Return [X, Y] of the center of cell containing provided text 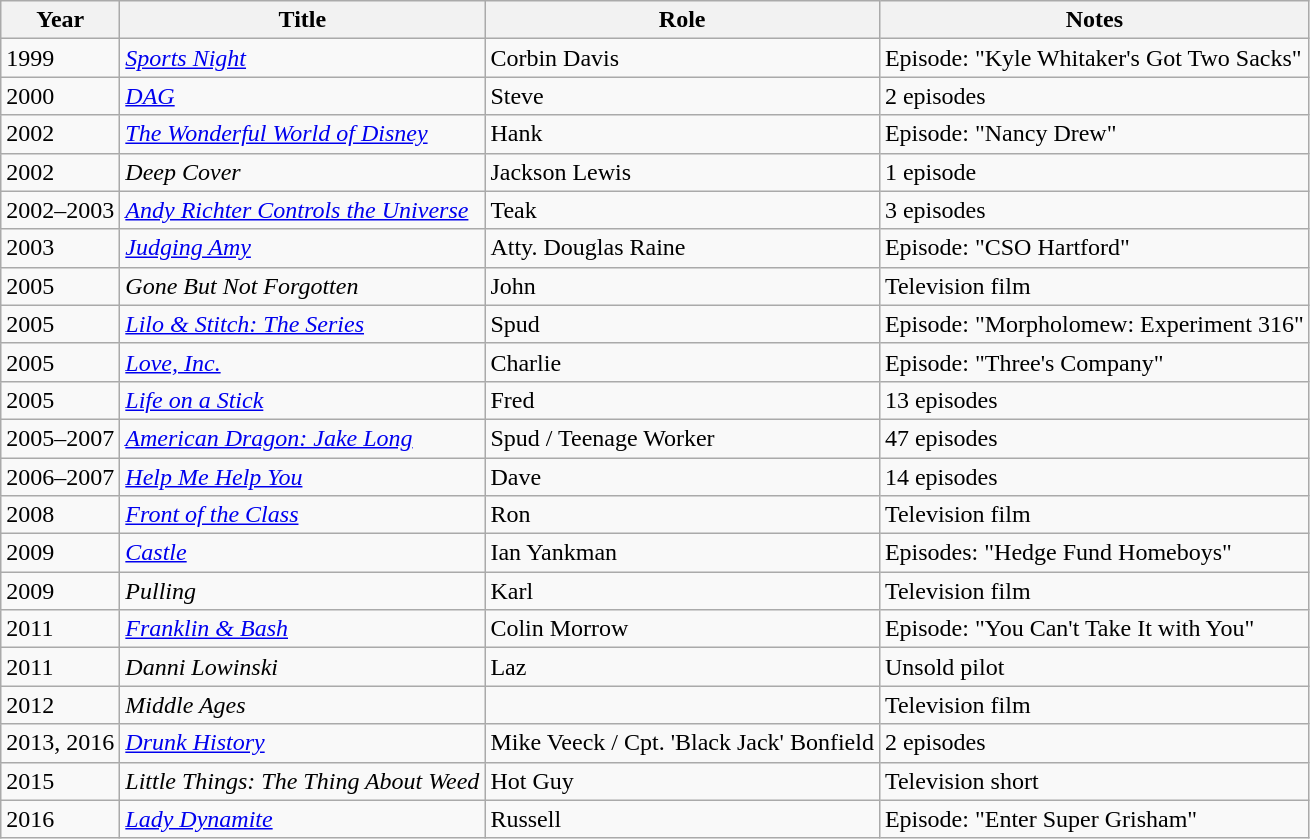
2006–2007 [60, 477]
Episode: "Kyle Whitaker's Got Two Sacks" [1094, 58]
2016 [60, 819]
Title [302, 20]
1999 [60, 58]
American Dragon: Jake Long [302, 438]
Fred [682, 400]
Love, Inc. [302, 362]
Television short [1094, 781]
Gone But Not Forgotten [302, 286]
Lilo & Stitch: The Series [302, 324]
The Wonderful World of Disney [302, 134]
Charlie [682, 362]
13 episodes [1094, 400]
Role [682, 20]
Corbin Davis [682, 58]
2002–2003 [60, 210]
Little Things: The Thing About Weed [302, 781]
Deep Cover [302, 172]
Spud / Teenage Worker [682, 438]
Hank [682, 134]
Mike Veeck / Cpt. 'Black Jack' Bonfield [682, 743]
Episodes: "Hedge Fund Homeboys" [1094, 553]
Notes [1094, 20]
Dave [682, 477]
2015 [60, 781]
Episode: "You Can't Take It with You" [1094, 629]
Lady Dynamite [302, 819]
Episode: "Enter Super Grisham" [1094, 819]
2003 [60, 248]
John [682, 286]
2008 [60, 515]
Danni Lowinski [302, 667]
Andy Richter Controls the Universe [302, 210]
Jackson Lewis [682, 172]
2005–2007 [60, 438]
Judging Amy [302, 248]
Episode: "Three's Company" [1094, 362]
Pulling [302, 591]
Karl [682, 591]
Castle [302, 553]
Episode: "CSO Hartford" [1094, 248]
Middle Ages [302, 705]
Colin Morrow [682, 629]
Laz [682, 667]
Front of the Class [302, 515]
2000 [60, 96]
Life on a Stick [302, 400]
Steve [682, 96]
DAG [302, 96]
Spud [682, 324]
Sports Night [302, 58]
Unsold pilot [1094, 667]
Episode: "Morpholomew: Experiment 316" [1094, 324]
Teak [682, 210]
Help Me Help You [302, 477]
2012 [60, 705]
14 episodes [1094, 477]
Ian Yankman [682, 553]
Ron [682, 515]
Russell [682, 819]
Atty. Douglas Raine [682, 248]
Year [60, 20]
3 episodes [1094, 210]
Hot Guy [682, 781]
Franklin & Bash [302, 629]
Episode: "Nancy Drew" [1094, 134]
47 episodes [1094, 438]
1 episode [1094, 172]
2013, 2016 [60, 743]
Drunk History [302, 743]
